Output the (x, y) coordinate of the center of the cell containing the given text.  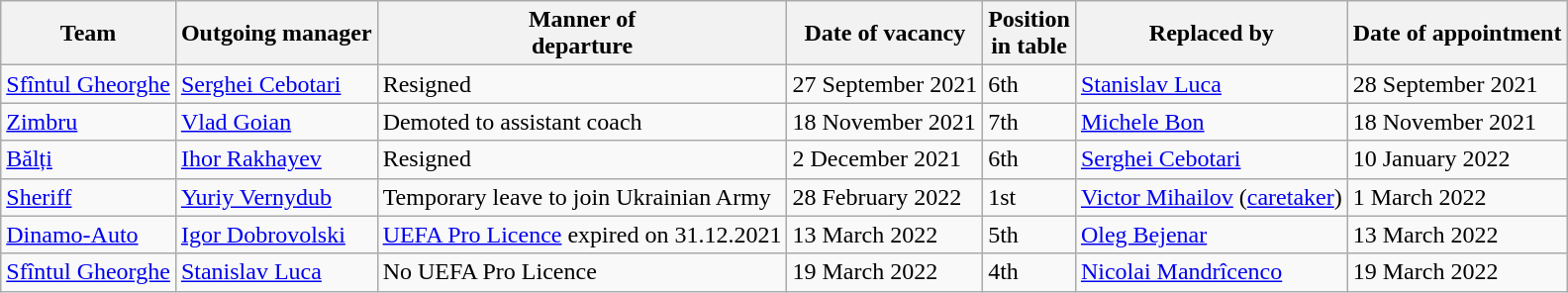
Zimbru (89, 122)
10 January 2022 (1457, 159)
2 December 2021 (885, 159)
Igor Dobrovolski (276, 235)
Demoted to assistant coach (582, 122)
Vlad Goian (276, 122)
UEFA Pro Licence expired on 31.12.2021 (582, 235)
Yuriy Vernydub (276, 197)
Date of appointment (1457, 34)
Team (89, 34)
Position in table (1029, 34)
Oleg Bejenar (1212, 235)
Replaced by (1212, 34)
Dinamo-Auto (89, 235)
Michele Bon (1212, 122)
Ihor Rakhayev (276, 159)
Sheriff (89, 197)
27 September 2021 (885, 84)
Nicolai Mandrîcenco (1212, 272)
Victor Mihailov (caretaker) (1212, 197)
28 September 2021 (1457, 84)
28 February 2022 (885, 197)
1 March 2022 (1457, 197)
1st (1029, 197)
Outgoing manager (276, 34)
7th (1029, 122)
4th (1029, 272)
No UEFA Pro Licence (582, 272)
Date of vacancy (885, 34)
5th (1029, 235)
Bălți (89, 159)
Manner of departure (582, 34)
Temporary leave to join Ukrainian Army (582, 197)
